Search for the cell housing the specified text and yield its [x, y] center coordinate. 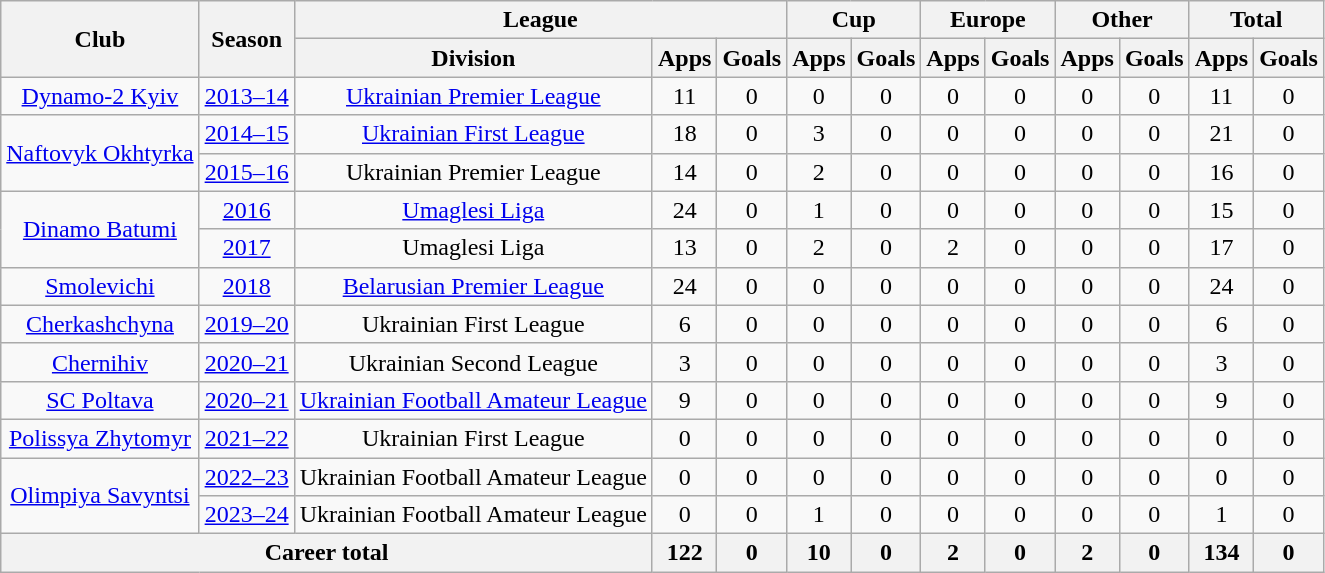
League [540, 20]
Europe [988, 20]
Other [1122, 20]
18 [684, 134]
Division [473, 58]
10 [819, 553]
13 [684, 248]
2014–15 [246, 134]
Club [100, 39]
2018 [246, 286]
16 [1221, 172]
134 [1221, 553]
2019–20 [246, 324]
2023–24 [246, 515]
Naftovyk Okhtyrka [100, 153]
Ukrainian Second League [473, 362]
2016 [246, 210]
Polissya Zhytomyr [100, 438]
Dynamo-2 Kyiv [100, 96]
Chernihiv [100, 362]
15 [1221, 210]
Smolevichi [100, 286]
2013–14 [246, 96]
14 [684, 172]
2015–16 [246, 172]
2021–22 [246, 438]
2017 [246, 248]
Dinamo Batumi [100, 229]
Cup [854, 20]
Cherkashchyna [100, 324]
SC Poltava [100, 400]
Olimpiya Savyntsi [100, 496]
122 [684, 553]
2022–23 [246, 477]
Total [1256, 20]
21 [1221, 134]
Belarusian Premier League [473, 286]
17 [1221, 248]
Career total [327, 553]
Season [246, 39]
